Provide the (x, y) coordinate of the cell's center where the given text is located.  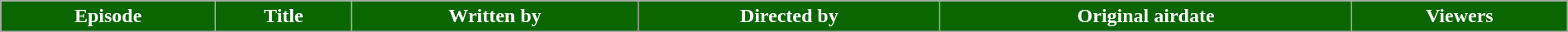
Episode (108, 16)
Written by (495, 16)
Original airdate (1146, 16)
Directed by (789, 16)
Viewers (1459, 16)
Title (284, 16)
